Return the (X, Y) coordinate for the center point of the cell that contains the specified text.  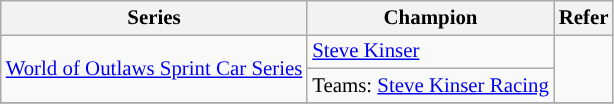
Steve Kinser (430, 51)
World of Outlaws Sprint Car Series (154, 68)
Series (154, 18)
Refer (584, 18)
Teams: Steve Kinser Racing (430, 85)
Champion (430, 18)
